Identify which cell holds the provided text, then report its [x, y] central coordinate. 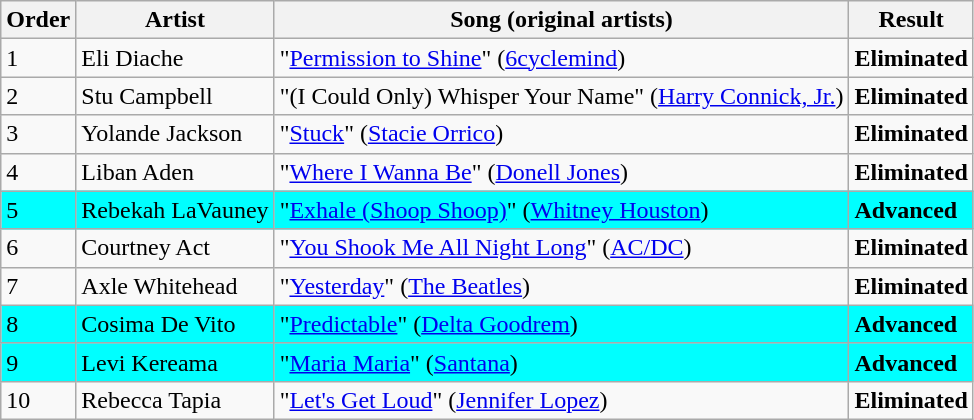
Eli Diache [175, 58]
"You Shook Me All Night Long" (AC/DC) [562, 248]
5 [38, 210]
Song (original artists) [562, 20]
8 [38, 324]
"Permission to Shine" (6cyclemind) [562, 58]
Yolande Jackson [175, 134]
10 [38, 400]
Levi Kereama [175, 362]
"Exhale (Shoop Shoop)" (Whitney Houston) [562, 210]
Order [38, 20]
"Maria Maria" (Santana) [562, 362]
"Predictable" (Delta Goodrem) [562, 324]
2 [38, 96]
Courtney Act [175, 248]
"(I Could Only) Whisper Your Name" (Harry Connick, Jr.) [562, 96]
4 [38, 172]
"Where I Wanna Be" (Donell Jones) [562, 172]
7 [38, 286]
Result [911, 20]
Stu Campbell [175, 96]
1 [38, 58]
Liban Aden [175, 172]
"Yesterday" (The Beatles) [562, 286]
"Let's Get Loud" (Jennifer Lopez) [562, 400]
3 [38, 134]
Axle Whitehead [175, 286]
Cosima De Vito [175, 324]
9 [38, 362]
6 [38, 248]
Rebecca Tapia [175, 400]
"Stuck" (Stacie Orrico) [562, 134]
Artist [175, 20]
Rebekah LaVauney [175, 210]
